Determine the [x, y] coordinate at the center of the cell enclosing the given text.  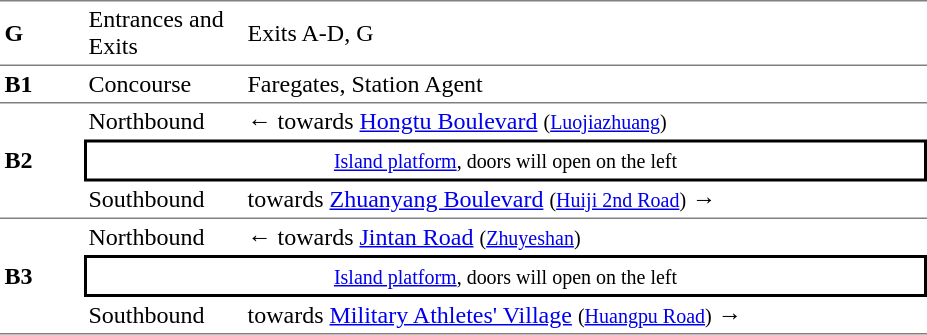
B2 [42, 162]
G [42, 33]
towards Military Athletes' Village (Huangpu Road) → [585, 316]
Faregates, Station Agent [585, 85]
B3 [42, 277]
Exits A-D, G [585, 33]
← towards Jintan Road (Zhuyeshan) [585, 237]
Entrances and Exits [164, 33]
B1 [42, 85]
← towards Hongtu Boulevard (Luojiazhuang) [585, 122]
Concourse [164, 85]
towards Zhuanyang Boulevard (Huiji 2nd Road) → [585, 201]
